Determine the [X, Y] coordinate at the center of the cell enclosing the given text.  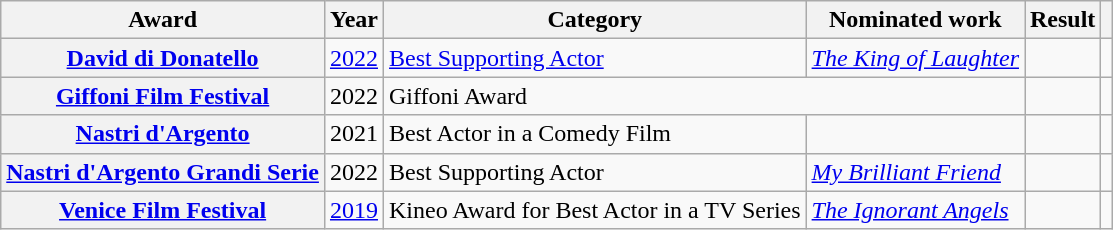
Award [163, 20]
The Ignorant Angels [915, 210]
Venice Film Festival [163, 210]
Category [596, 20]
The King of Laughter [915, 58]
Nastri d'Argento [163, 134]
2021 [354, 134]
Year [354, 20]
2019 [354, 210]
Nominated work [915, 20]
Nastri d'Argento Grandi Serie [163, 172]
Giffoni Film Festival [163, 96]
David di Donatello [163, 58]
Giffoni Award [704, 96]
Result [1062, 20]
Best Actor in a Comedy Film [596, 134]
Kineo Award for Best Actor in a TV Series [596, 210]
My Brilliant Friend [915, 172]
